Extract the [x, y] coordinate from the center of the cell holding the provided text.  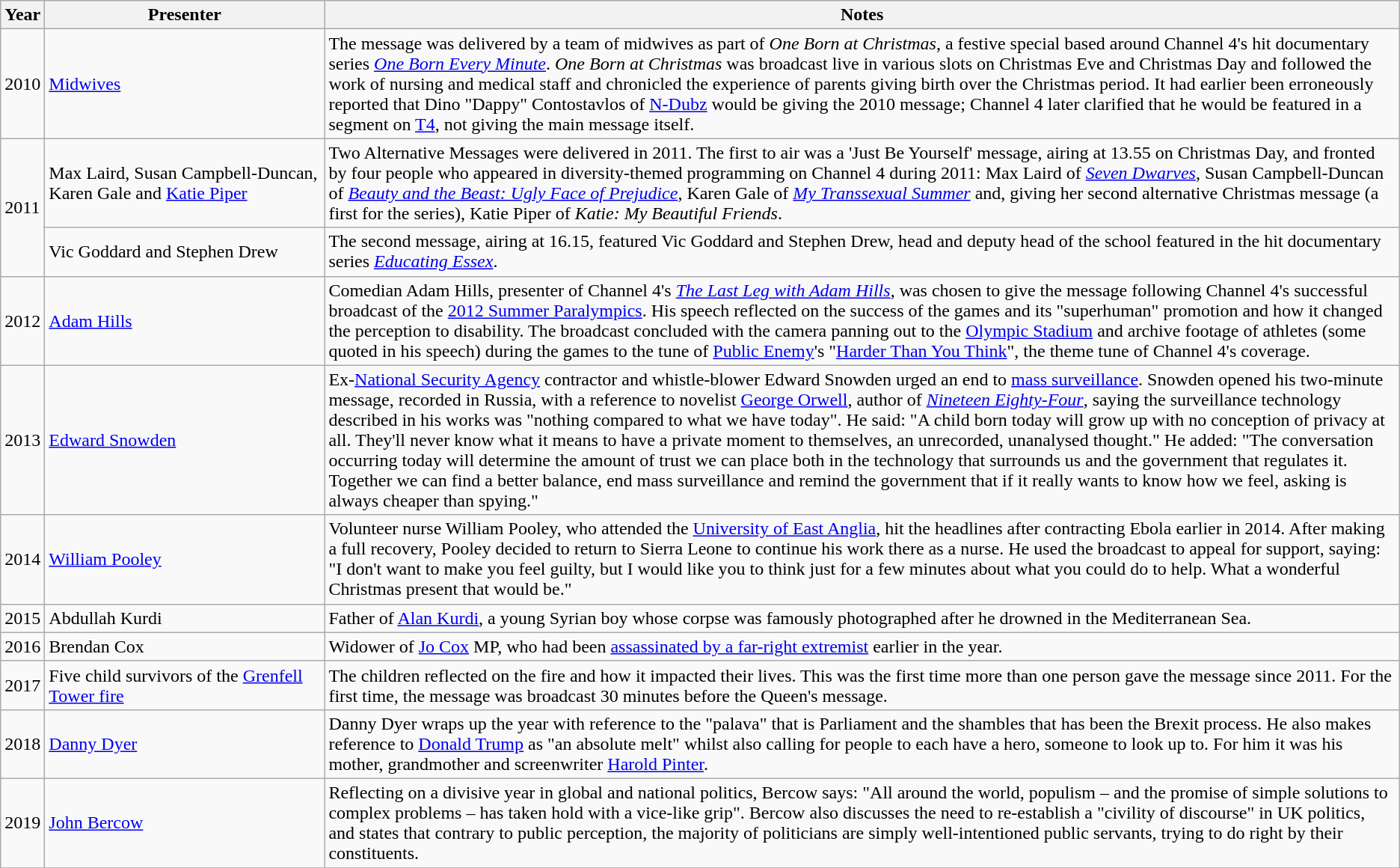
John Bercow [185, 823]
2015 [22, 618]
Edward Snowden [185, 440]
William Pooley [185, 560]
Notes [862, 15]
Midwives [185, 84]
Year [22, 15]
Max Laird, Susan Campbell-Duncan, Karen Gale and Katie Piper [185, 183]
2019 [22, 823]
Presenter [185, 15]
Abdullah Kurdi [185, 618]
Brendan Cox [185, 647]
Widower of Jo Cox MP, who had been assassinated by a far-right extremist earlier in the year. [862, 647]
2012 [22, 320]
2016 [22, 647]
2011 [22, 207]
Five child survivors of the Grenfell Tower fire [185, 685]
2018 [22, 744]
Vic Goddard and Stephen Drew [185, 251]
Danny Dyer [185, 744]
Father of Alan Kurdi, a young Syrian boy whose corpse was famously photographed after he drowned in the Mediterranean Sea. [862, 618]
2010 [22, 84]
2013 [22, 440]
2017 [22, 685]
Adam Hills [185, 320]
2014 [22, 560]
